Determine the [x, y] coordinate at the center of the cell enclosing the given text.  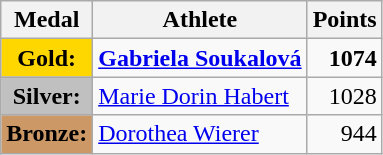
944 [344, 134]
Points [344, 20]
Medal [47, 20]
Athlete [200, 20]
Silver: [47, 96]
1028 [344, 96]
Gold: [47, 58]
1074 [344, 58]
Marie Dorin Habert [200, 96]
Gabriela Soukalová [200, 58]
Dorothea Wierer [200, 134]
Bronze: [47, 134]
